Output the (X, Y) coordinate of the center of the cell containing the given text.  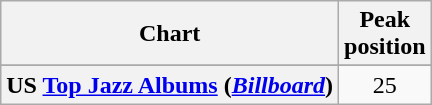
25 (385, 85)
US Top Jazz Albums (Billboard) (170, 85)
Chart (170, 34)
Peakposition (385, 34)
